Pinpoint the cell where the given text exists, returning its (X, Y) midpoint coordinate. 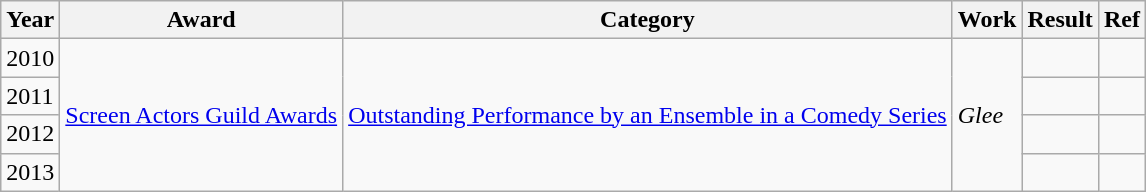
Glee (987, 115)
2013 (30, 172)
Ref (1122, 20)
Award (202, 20)
Screen Actors Guild Awards (202, 115)
Year (30, 20)
2010 (30, 58)
2012 (30, 134)
Result (1060, 20)
2011 (30, 96)
Category (648, 20)
Work (987, 20)
Outstanding Performance by an Ensemble in a Comedy Series (648, 115)
